Provide the [X, Y] coordinate of the cell's center where the given text is located.  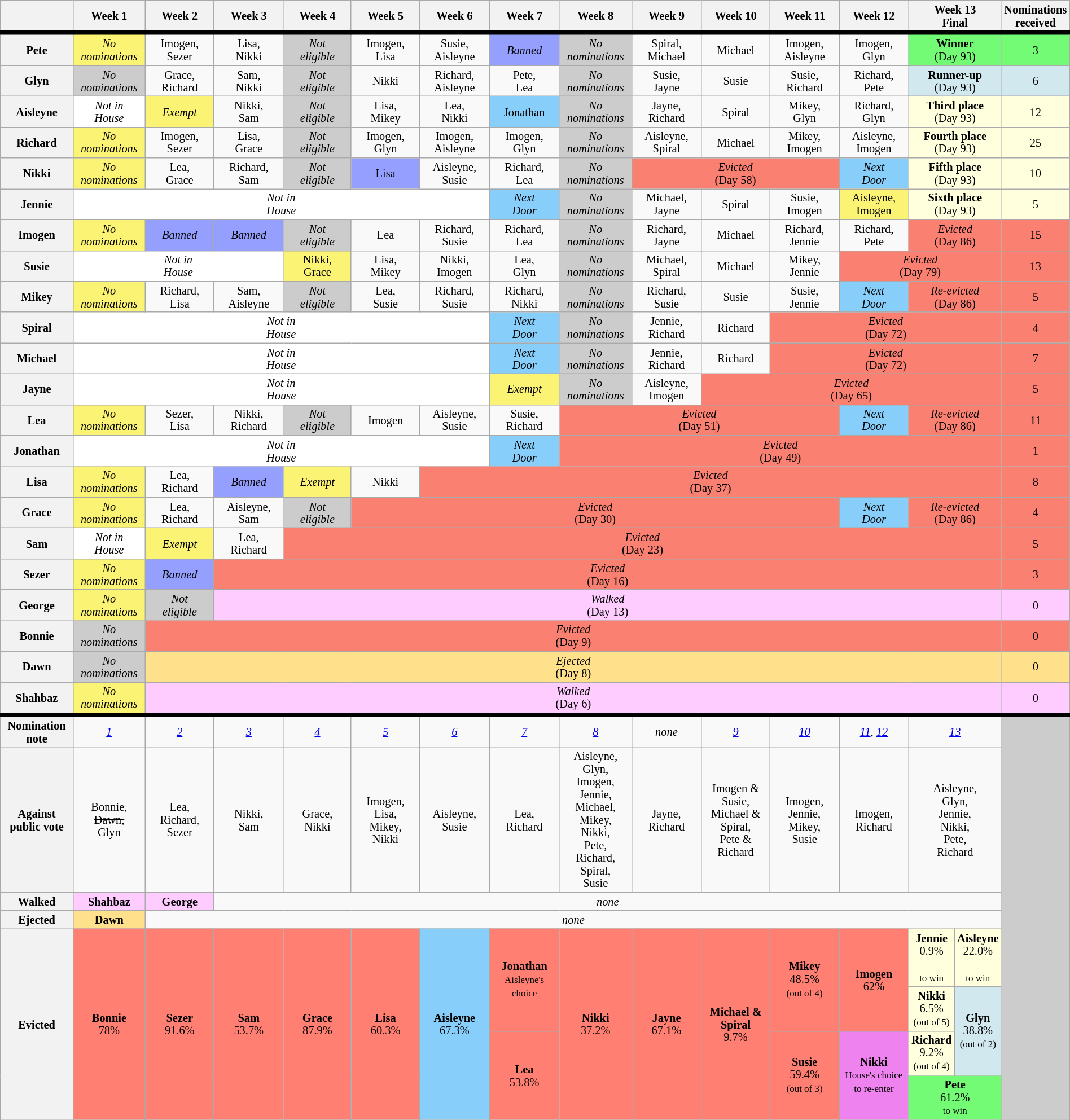
Pete [37, 49]
Runner-up(Day 93) [955, 81]
Sixth place(Day 93) [955, 204]
Nominationnote [37, 731]
Richard,Lisa [179, 297]
Evicted(Day 30) [595, 512]
9 [736, 731]
Imogen,Lisa [385, 49]
Week 3 [248, 16]
Grace,Nikki [317, 819]
Week 2 [179, 16]
Bonnie,Dawn,Glyn [109, 819]
Sam,Aisleyne [248, 297]
Fourth place(Day 93) [955, 142]
Sam,Nikki [248, 81]
Evicted(Day 65) [852, 389]
Evicted(Day 23) [642, 544]
Week 10 [736, 16]
Jennie [37, 204]
Ejected [37, 919]
Week 4 [317, 16]
12 [1035, 112]
Mikey,Jennie [804, 266]
Winner(Day 93) [955, 49]
Evicted(Day 9) [573, 635]
Mikey,Glyn [804, 112]
Lea,Nikki [455, 112]
Lea,Susie [385, 297]
11, 12 [874, 731]
Richard,Jennie [804, 235]
JonathanAisleyne's choice [524, 980]
Evicted(Day 58) [735, 174]
Aisleyne,Glyn,Jennie,Nikki,Pete,Richard [955, 819]
Aisleyne,Glyn,Imogen,Jennie,Michael,Mikey,Nikki,Pete,Richard,Spiral,Susie [595, 819]
Mikey48.5% (out of 4) [804, 980]
Nikki,Imogen [455, 266]
Glyn38.8%(out of 2) [977, 1030]
Sezer91.6% [179, 1025]
Michael & Spiral9.7% [736, 1025]
Week 11 [804, 16]
Bonnie78% [109, 1025]
Week 13Final [955, 16]
Jayne67.1% [666, 1025]
Nikki6.5%(out of 5) [931, 1009]
Fifth place(Day 93) [955, 174]
Imogen,Lisa,Mikey,Nikki [385, 819]
Lisa,Nikki [248, 49]
Walked(Day 13) [607, 605]
Aisleyne,Spiral [666, 142]
Sam53.7% [248, 1025]
Nikki,Grace [317, 266]
11 [1035, 420]
Richard,Nikki [524, 297]
Lea,Richard,Sezer [179, 819]
Mikey [37, 297]
Richard9.2%(out of 4) [931, 1053]
Week 5 [385, 16]
Week 6 [455, 16]
Evicted(Day 37) [711, 482]
Aisleyne [37, 112]
Evicted(Day 86) [955, 235]
Imogen62% [874, 980]
NikkiHouse's choiceto re-enter [874, 1075]
Richard,Aisleyne [455, 81]
Lisa60.3% [385, 1025]
Spiral,Michael [666, 49]
Walked [37, 901]
Richard,Jayne [666, 235]
Aisleyne67.3% [455, 1025]
Third place(Day 93) [955, 112]
Lea,Grace [179, 174]
Mikey,Imogen [804, 142]
Susie,Imogen [804, 204]
Lea,Glyn [524, 266]
Sezer,Lisa [179, 420]
Evicted(Day 79) [920, 266]
Walked(Day 6) [573, 699]
Week 7 [524, 16]
Againstpublic vote [37, 819]
Jennie0.9%to win [931, 958]
Nikki37.2% [595, 1025]
Michael,Jayne [666, 204]
Week 9 [666, 16]
Bonnie [37, 635]
Lea53.8% [524, 1075]
Evicted(Day 16) [607, 574]
Aisleyne,Sam [248, 512]
Richard,Sam [248, 174]
25 [1035, 142]
Michael,Spiral [666, 266]
Aisleyne22.0%to win [977, 958]
Nominations received [1035, 16]
Nikki,Richard [248, 420]
Susie,Jayne [666, 81]
Grace,Richard [179, 81]
Grace87.9% [317, 1025]
Sam [37, 544]
Glyn [37, 81]
15 [1035, 235]
Pete61.2%to win [955, 1098]
Imogen,Richard [874, 819]
Sezer [37, 574]
Evicted(Day 49) [780, 451]
Susie,Jennie [804, 297]
Susie59.4% (out of 3) [804, 1075]
Lisa,Grace [248, 142]
Grace [37, 512]
Evicted(Day 51) [699, 420]
Ejected(Day 8) [573, 667]
Week 1 [109, 16]
Jayne [37, 389]
Pete,Lea [524, 81]
Week 12 [874, 16]
Week 8 [595, 16]
Richard,Glyn [874, 112]
Imogen & Susie,Michael & Spiral,Pete & Richard [736, 819]
Evicted [37, 1025]
2 [179, 731]
Imogen,Jennie,Mikey,Susie [804, 819]
Susie,Aisleyne [455, 49]
